Identify which cell holds the provided text, then report its (x, y) central coordinate. 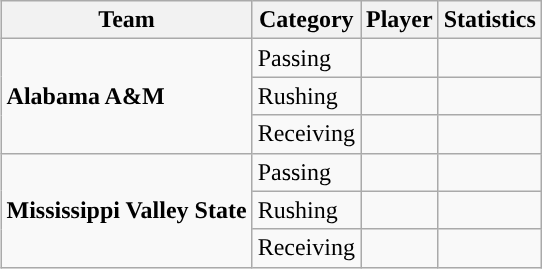
Mississippi Valley State (126, 210)
Player (399, 20)
Category (306, 20)
Statistics (490, 20)
Alabama A&M (126, 96)
Team (126, 20)
